Output the [x, y] coordinate of the center of the cell containing the given text.  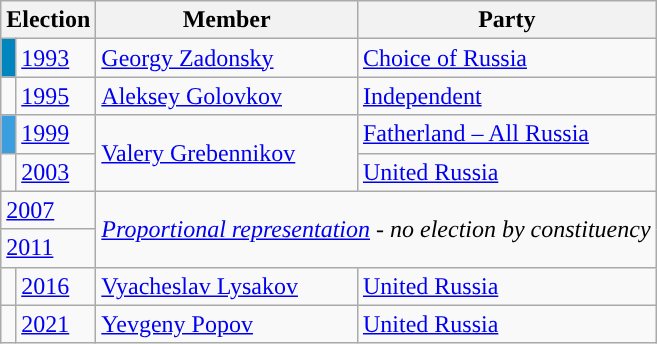
Member [227, 20]
Election [48, 20]
Yevgeny Popov [227, 324]
Choice of Russia [506, 58]
Proportional representation - no election by constituency [376, 229]
Georgy Zadonsky [227, 58]
Independent [506, 96]
Aleksey Golovkov [227, 96]
1993 [56, 58]
1999 [56, 134]
2016 [56, 286]
1995 [56, 96]
Valery Grebennikov [227, 153]
2011 [48, 248]
Party [506, 20]
2003 [56, 172]
2021 [56, 324]
Fatherland – All Russia [506, 134]
2007 [48, 210]
Vyacheslav Lysakov [227, 286]
